Return [X, Y] of the center of cell containing provided text 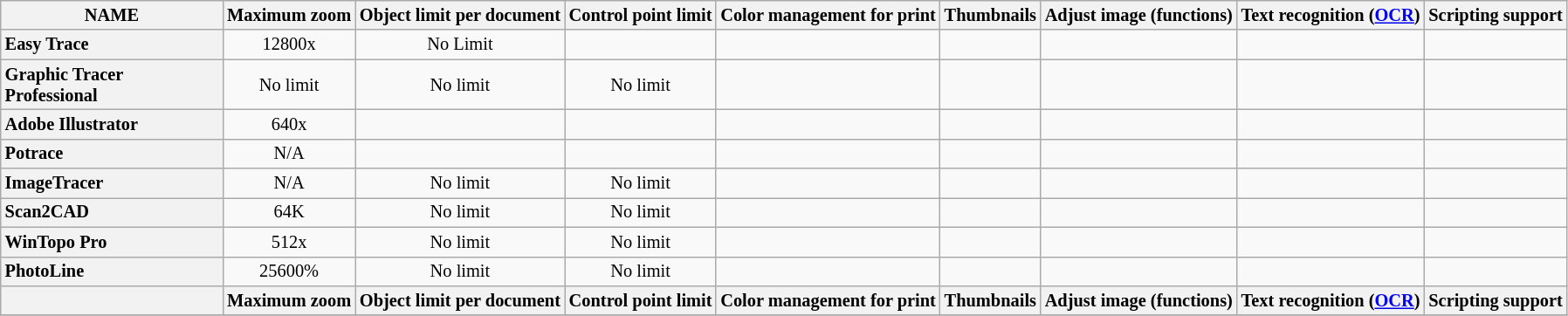
NAME [112, 15]
ImageTracer [112, 183]
No Limit [460, 45]
Graphic Tracer Professional [112, 85]
640x [289, 124]
Adobe Illustrator [112, 124]
Potrace [112, 154]
12800x [289, 45]
25600% [289, 271]
PhotoLine [112, 271]
64K [289, 212]
Scan2CAD [112, 212]
WinTopo Pro [112, 242]
512x [289, 242]
Easy Trace [112, 45]
